Locate the cell with the specified text and output its (X, Y) center coordinate. 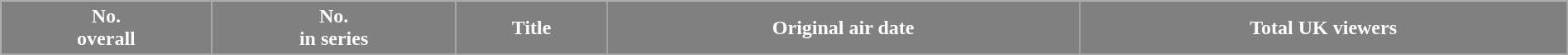
Total UK viewers (1323, 28)
No.in series (334, 28)
Title (531, 28)
No.overall (106, 28)
Original air date (844, 28)
